Capture the cell that displays the provided text and extract its [X, Y] central coordinate. 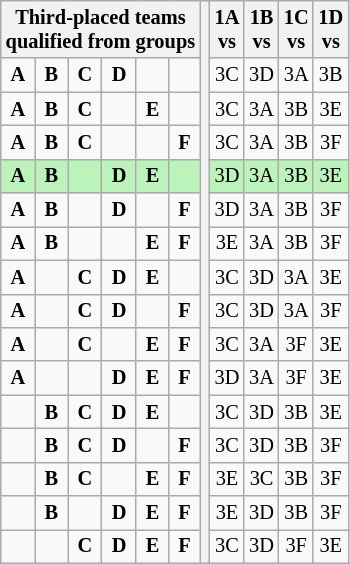
1Avs [228, 29]
Third-placed teamsqualified from groups [100, 29]
1Bvs [262, 29]
1Cvs [296, 29]
1Dvs [330, 29]
